Capture the cell that displays the provided text and extract its (x, y) central coordinate. 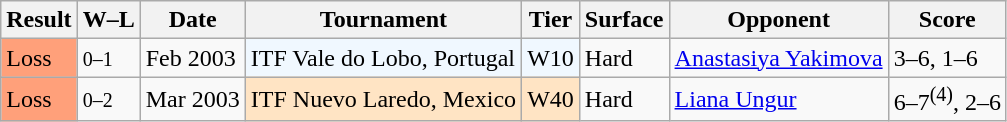
Liana Ungur (778, 100)
3–6, 1–6 (947, 58)
Surface (624, 20)
Date (192, 20)
Mar 2003 (192, 100)
0–1 (108, 58)
Anastasiya Yakimova (778, 58)
Result (39, 20)
Feb 2003 (192, 58)
ITF Nuevo Laredo, Mexico (383, 100)
Tier (551, 20)
W10 (551, 58)
0–2 (108, 100)
Score (947, 20)
ITF Vale do Lobo, Portugal (383, 58)
W40 (551, 100)
W–L (108, 20)
Tournament (383, 20)
Opponent (778, 20)
6–7(4), 2–6 (947, 100)
